Pinpoint the cell where the given text exists, returning its (X, Y) midpoint coordinate. 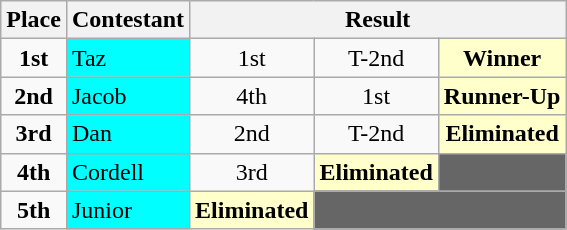
Winner (502, 58)
Jacob (128, 96)
Contestant (128, 20)
Junior (128, 210)
Result (378, 20)
Place (34, 20)
5th (34, 210)
Runner-Up (502, 96)
Taz (128, 58)
Cordell (128, 172)
Dan (128, 134)
